Extract the (x, y) coordinate from the center of the cell holding the provided text.  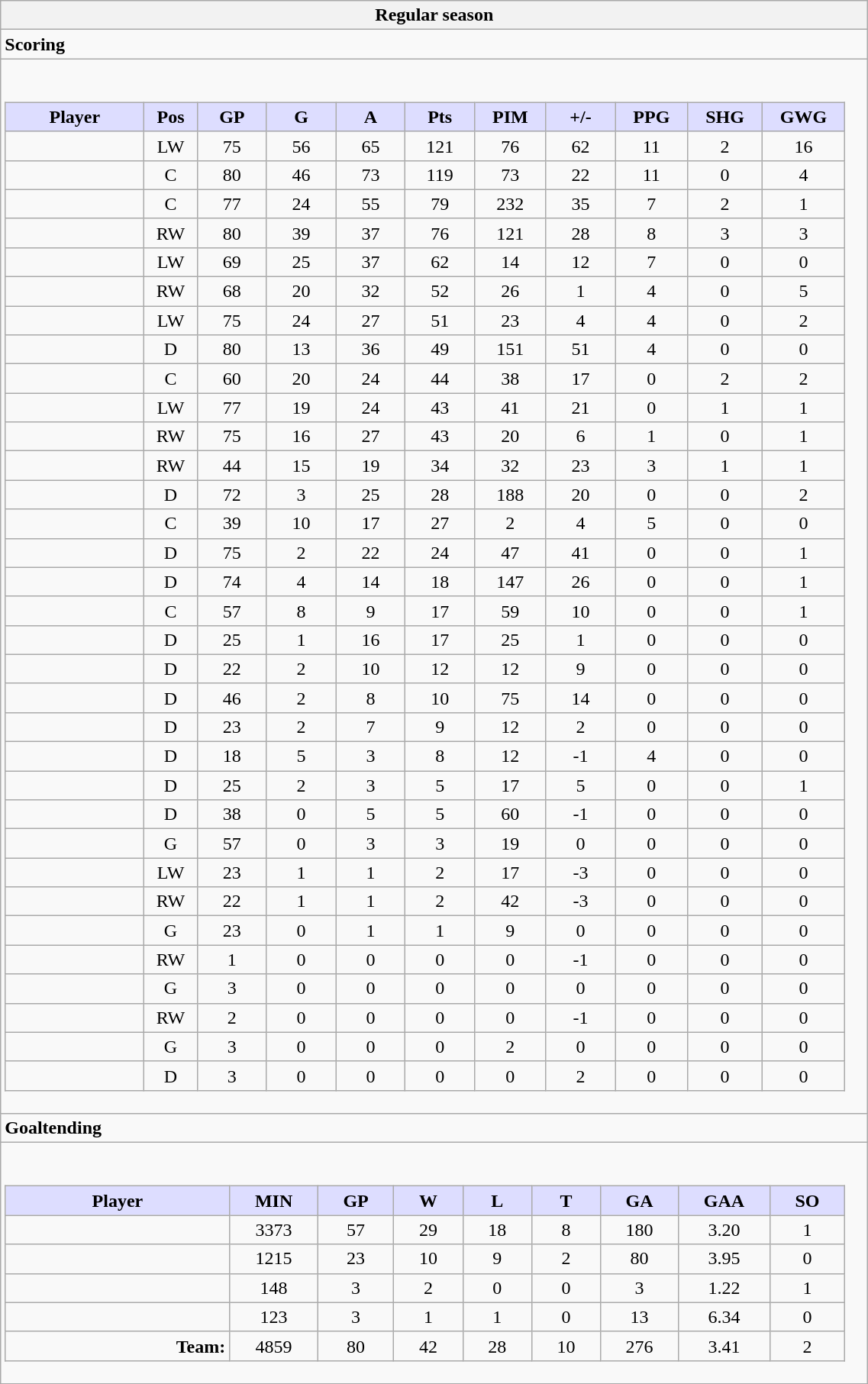
Pts (440, 117)
3.95 (724, 1259)
35 (580, 204)
GA (640, 1201)
52 (440, 292)
148 (274, 1288)
15 (301, 466)
MIN (274, 1201)
49 (440, 350)
GWG (803, 117)
PIM (511, 117)
47 (511, 553)
232 (511, 204)
1.22 (724, 1288)
188 (511, 495)
180 (640, 1230)
Scoring (434, 44)
4859 (274, 1346)
Regular season (434, 15)
68 (232, 292)
147 (511, 582)
151 (511, 350)
74 (232, 582)
W (428, 1201)
PPG (652, 117)
SO (807, 1201)
276 (640, 1346)
69 (232, 262)
123 (274, 1317)
34 (440, 466)
29 (428, 1230)
55 (371, 204)
Pos (171, 117)
65 (371, 146)
3.41 (724, 1346)
SHG (725, 117)
T (566, 1201)
Team: (118, 1346)
+/- (580, 117)
1215 (274, 1259)
79 (440, 204)
72 (232, 495)
A (371, 117)
6.34 (724, 1317)
119 (440, 175)
59 (511, 611)
3.20 (724, 1230)
21 (580, 408)
56 (301, 146)
GAA (724, 1201)
3373 (274, 1230)
36 (371, 350)
Goaltending (434, 1128)
L (497, 1201)
6 (580, 437)
